Return the [X, Y] coordinate for the center point of the cell that contains the specified text.  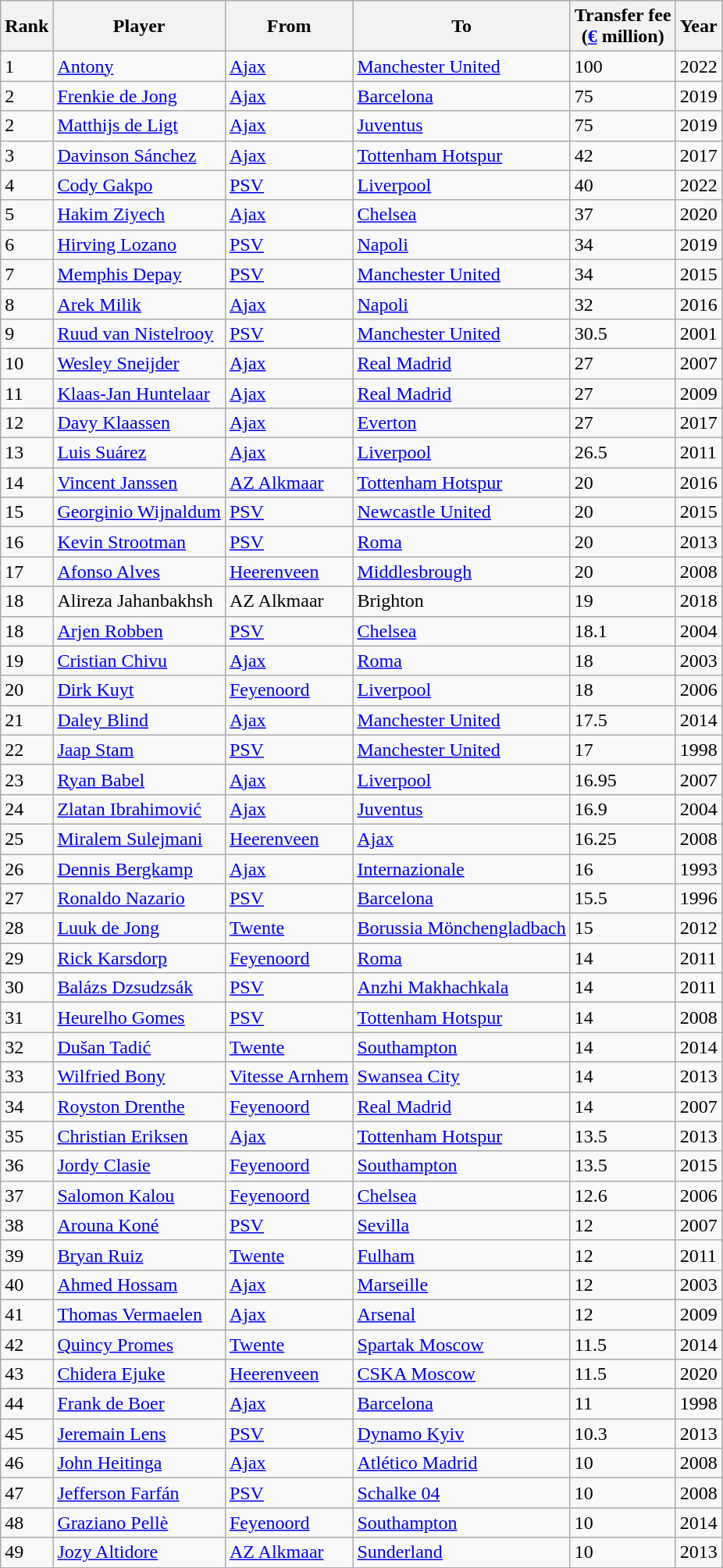
Fulham [461, 1255]
8 [27, 304]
Davinson Sánchez [139, 155]
15.5 [623, 899]
Transfer fee (€ million) [623, 27]
28 [27, 928]
49 [27, 1552]
Wilfried Bony [139, 1077]
Alireza Jahanbakhsh [139, 601]
26.5 [623, 453]
Rick Karsdorp [139, 958]
36 [27, 1166]
Arjen Robben [139, 631]
Borussia Mönchengladbach [461, 928]
44 [27, 1404]
10.3 [623, 1434]
Matthijs de Ligt [139, 126]
35 [27, 1136]
Salomon Kalou [139, 1196]
Anzhi Makhachkala [461, 988]
Jefferson Farfán [139, 1493]
John Heitinga [139, 1463]
Atlético Madrid [461, 1463]
16.25 [623, 839]
Luuk de Jong [139, 928]
Hirving Lozano [139, 244]
Davy Klaassen [139, 423]
46 [27, 1463]
16.95 [623, 779]
Daley Blind [139, 720]
24 [27, 809]
Hakim Ziyech [139, 215]
Arouna Koné [139, 1225]
17.5 [623, 720]
41 [27, 1314]
Ruud van Nistelrooy [139, 333]
Wesley Sneijder [139, 363]
Year [698, 27]
26 [27, 869]
9 [27, 333]
Player [139, 27]
Jozy Altidore [139, 1552]
Balázs Dzsudzsák [139, 988]
Afonso Alves [139, 572]
16.9 [623, 809]
Bryan Ruiz [139, 1255]
33 [27, 1077]
Christian Eriksen [139, 1136]
Ronaldo Nazario [139, 899]
Dennis Bergkamp [139, 869]
Jordy Clasie [139, 1166]
Sevilla [461, 1225]
Ahmed Hossam [139, 1285]
3 [27, 155]
Memphis Depay [139, 274]
Jaap Stam [139, 750]
Antony [139, 66]
Royston Drenthe [139, 1107]
Sunderland [461, 1552]
30.5 [623, 333]
Spartak Moscow [461, 1344]
45 [27, 1434]
Brighton [461, 601]
30 [27, 988]
Vitesse Arnhem [289, 1077]
2018 [698, 601]
43 [27, 1374]
Cristian Chivu [139, 661]
1 [27, 66]
Frank de Boer [139, 1404]
31 [27, 1017]
Rank [27, 27]
2001 [698, 333]
Thomas Vermaelen [139, 1314]
Vincent Janssen [139, 483]
1993 [698, 869]
Arsenal [461, 1314]
Miralem Sulejmani [139, 839]
Swansea City [461, 1077]
Kevin Strootman [139, 542]
Quincy Promes [139, 1344]
23 [27, 779]
Arek Milik [139, 304]
Georginio Wijnaldum [139, 512]
Klaas-Jan Huntelaar [139, 393]
Middlesbrough [461, 572]
Schalke 04 [461, 1493]
Dušan Tadić [139, 1047]
From [289, 27]
13 [27, 453]
To [461, 27]
Internazionale [461, 869]
47 [27, 1493]
Cody Gakpo [139, 185]
Chidera Ejuke [139, 1374]
Luis Suárez [139, 453]
100 [623, 66]
Dirk Kuyt [139, 690]
4 [27, 185]
Dynamo Kyiv [461, 1434]
7 [27, 274]
48 [27, 1523]
25 [27, 839]
18.1 [623, 631]
Marseille [461, 1285]
Heurelho Gomes [139, 1017]
Zlatan Ibrahimović [139, 809]
Newcastle United [461, 512]
Ryan Babel [139, 779]
1996 [698, 899]
21 [27, 720]
39 [27, 1255]
29 [27, 958]
CSKA Moscow [461, 1374]
2012 [698, 928]
Everton [461, 423]
Frenkie de Jong [139, 96]
Graziano Pellè [139, 1523]
22 [27, 750]
38 [27, 1225]
12.6 [623, 1196]
6 [27, 244]
5 [27, 215]
Jeremain Lens [139, 1434]
